From the cell containing the given text, extract its center point as (X, Y) coordinate. 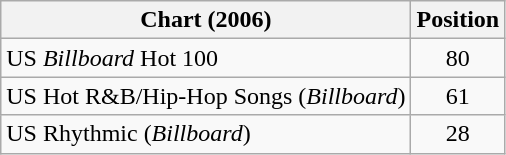
80 (458, 58)
28 (458, 134)
US Rhythmic (Billboard) (206, 134)
61 (458, 96)
US Billboard Hot 100 (206, 58)
Position (458, 20)
Chart (2006) (206, 20)
US Hot R&B/Hip-Hop Songs (Billboard) (206, 96)
